Pinpoint the cell where the given text exists, returning its [x, y] midpoint coordinate. 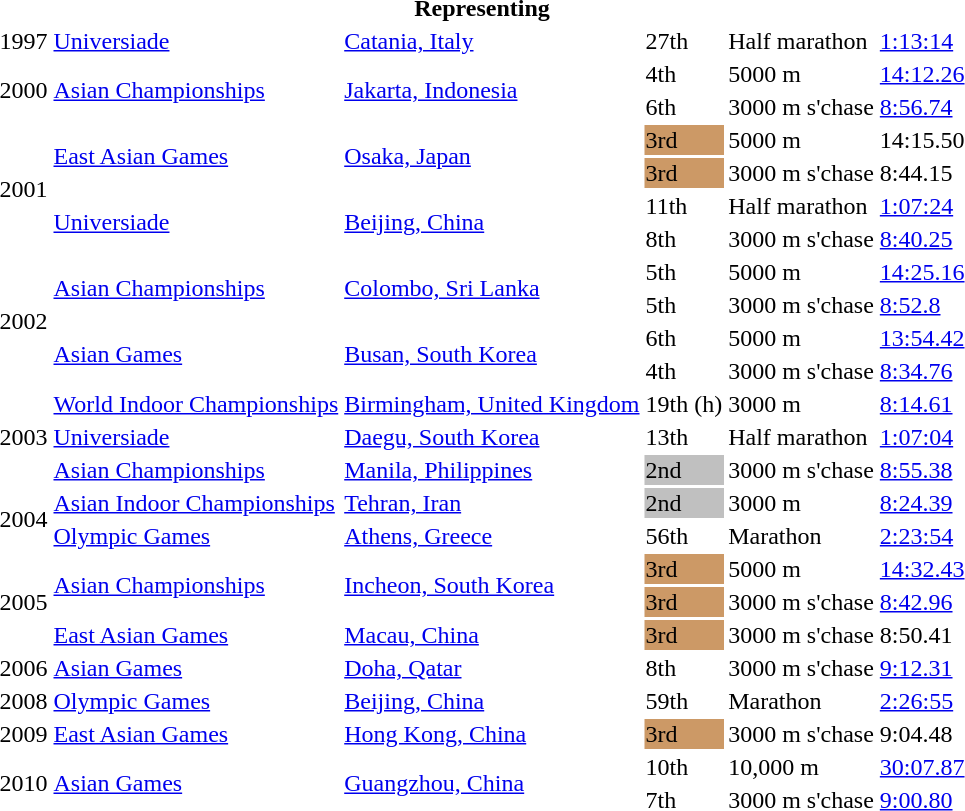
Incheon, South Korea [492, 586]
Busan, South Korea [492, 354]
10th [684, 767]
10,000 m [802, 767]
59th [684, 701]
Asian Indoor Championships [196, 503]
Macau, China [492, 635]
Jakarta, Indonesia [492, 90]
Athens, Greece [492, 536]
Catania, Italy [492, 41]
Birmingham, United Kingdom [492, 404]
Tehran, Iran [492, 503]
11th [684, 206]
Osaka, Japan [492, 156]
19th (h) [684, 404]
Colombo, Sri Lanka [492, 288]
Daegu, South Korea [492, 437]
World Indoor Championships [196, 404]
Doha, Qatar [492, 668]
13th [684, 437]
56th [684, 536]
Manila, Philippines [492, 470]
Hong Kong, China [492, 734]
27th [684, 41]
